Locate the cell with the specified text and output its (X, Y) center coordinate. 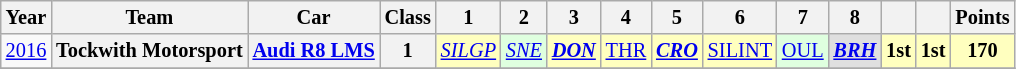
2016 (26, 51)
BRH (856, 51)
Points (982, 17)
Tockwith Motorsport (149, 51)
CRO (677, 51)
Audi R8 LMS (314, 51)
4 (626, 17)
8 (856, 17)
Class (408, 17)
OUL (803, 51)
170 (982, 51)
Year (26, 17)
SILINT (740, 51)
7 (803, 17)
6 (740, 17)
SNE (524, 51)
3 (574, 17)
THR (626, 51)
DON (574, 51)
Car (314, 17)
2 (524, 17)
5 (677, 17)
SILGP (468, 51)
Team (149, 17)
